Extract the (x, y) coordinate from the center of the cell holding the provided text.  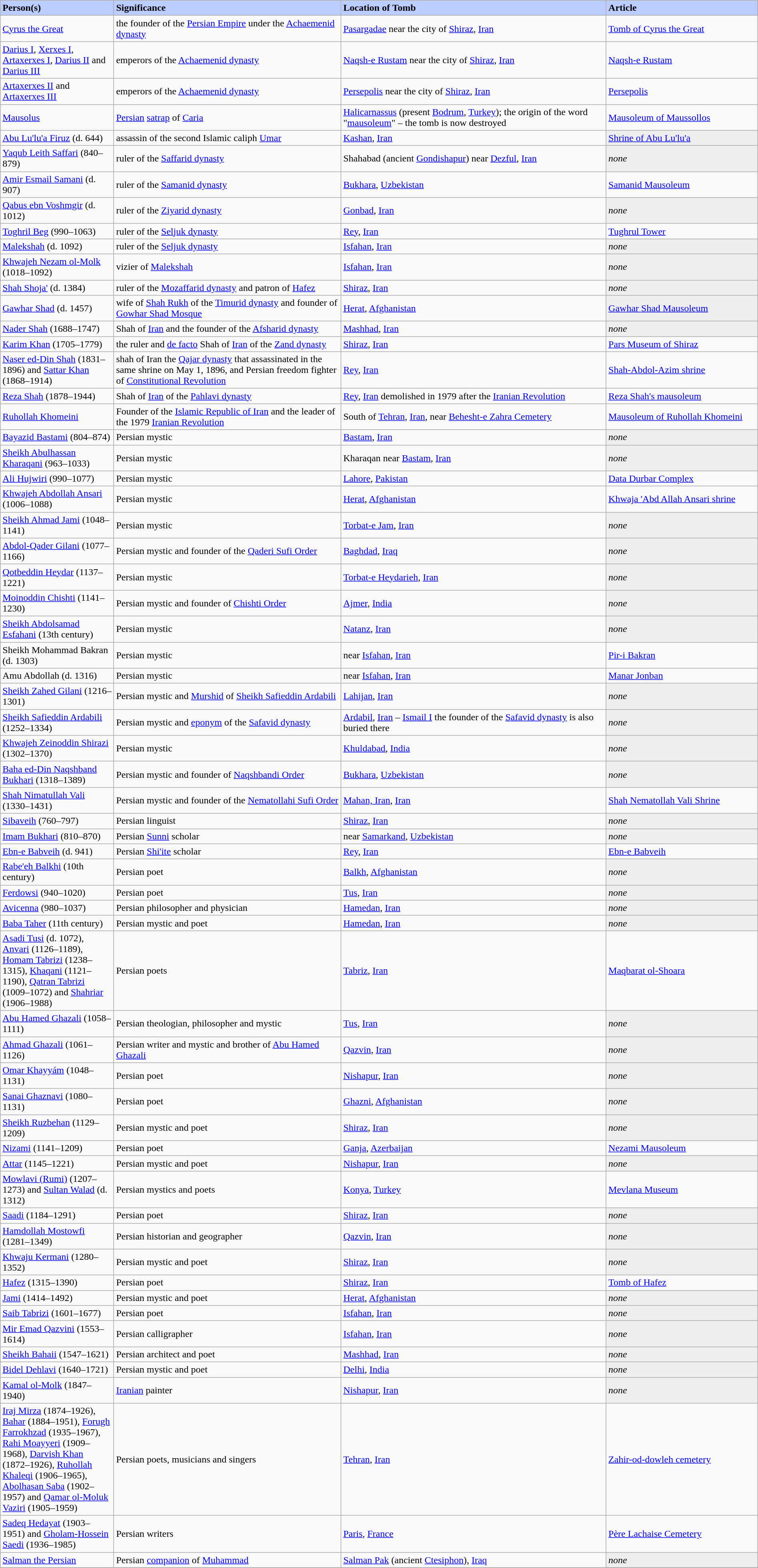
Shah Nimatullah Vali (1330–1431) (57, 800)
Halicarnassus (present Bodrum, Turkey); the origin of the word "mausoleum" – the tomb is now destroyed (473, 118)
Samanid Mausoleum (682, 185)
Lahijan, Iran (473, 696)
Kharaqan near Bastam, Iran (473, 458)
ruler of the Ziyarid dynasty (227, 210)
Persian mystic and founder of Naqshbandi Order (227, 775)
wife of Shah Rukh of the Timurid dynasty and founder of Gowhar Shad Mosque (227, 309)
Persian Shi'ite scholar (227, 851)
Sheikh Abdolsamad Esfahani (13th century) (57, 629)
Mausolus (57, 118)
Khuldabad, India (473, 748)
vizier of Malekshah (227, 267)
Salman Pak (ancient Ctesiphon), Iraq (473, 1560)
Sheikh Mohammad Bakran (d. 1303) (57, 655)
Bayazid Bastami (804–874) (57, 437)
Mevlana Museum (682, 1189)
Persian mystics and poets (227, 1189)
Hamdollah Mostowfi (1281–1349) (57, 1236)
Sheikh Safieddin Ardabili (1252–1334) (57, 723)
Sadeq Hedayat (1903–1951) and Gholam-Hossein Saedi (1936–1985) (57, 1534)
Ajmer, India (473, 603)
Hafez (1315–1390) (57, 1283)
Rabe'eh Balkhi (10th century) (57, 872)
Khwajeh Nezam ol-Molk (1018–1092) (57, 267)
Iranian painter (227, 1390)
Qabus ebn Voshmgir (d. 1012) (57, 210)
Khwajeh Zeinoddin Shirazi (1302–1370) (57, 748)
Persian poets, musicians and singers (227, 1460)
Manar Jonban (682, 676)
Nader Shah (1688–1747) (57, 329)
Mausoleum of Ruhollah Khomeini (682, 416)
Persian linguist (227, 821)
Location of Tomb (473, 8)
Toghril Beg (990–1063) (57, 231)
Tehran, Iran (473, 1460)
Asadi Tusi (d. 1072), Anvari (1126–1189), Homam Tabrizi (1238–1315), Khaqani (1121–1190), Qatran Tabrizi (1009–1072) and Shahriar (1906–1988) (57, 970)
Article (682, 8)
Reza Shah (1878–1944) (57, 396)
Abu Hamed Ghazali (1058–1111) (57, 1023)
Persian writer and mystic and brother of Abu Hamed Ghazali (227, 1050)
Persepolis near the city of Shiraz, Iran (473, 91)
Saadi (1184–1291) (57, 1215)
South of Tehran, Iran, near Behesht-e Zahra Cemetery (473, 416)
ruler of the Mozaffarid dynasty and patron of Hafez (227, 287)
Persian theologian, philosopher and mystic (227, 1023)
Ghazni, Afghanistan (473, 1102)
Gawhar Shad Mausoleum (682, 309)
Bastam, Iran (473, 437)
Persian calligrapher (227, 1333)
Persian mystic and founder of Chishti Order (227, 603)
Persian philosopher and physician (227, 908)
Persian mystic and founder of the Nematollahi Sufi Order (227, 800)
ruler of the Saffarid dynasty (227, 158)
Torbat-e Jam, Iran (473, 525)
Persian mystic and founder of the Qaderi Sufi Order (227, 551)
Persian Sunni scholar (227, 836)
Ebn-e Babveih (d. 941) (57, 851)
Mir Emad Qazvini (1553–1614) (57, 1333)
Persian architect and poet (227, 1354)
Qotbeddin Heydar (1137–1221) (57, 577)
shah of Iran the Qajar dynasty that assassinated in the same shrine on May 1, 1896, and Persian freedom fighter of Constitutional Revolution (227, 370)
Mahan, Iran, Iran (473, 800)
Ahmad Ghazali (1061–1126) (57, 1050)
Pasargadae near the city of Shiraz, Iran (473, 29)
Ruhollah Khomeini (57, 416)
Mowlavi (Rumi) (1207–1273) and Sultan Walad (d. 1312) (57, 1189)
Imam Bukhari (810–870) (57, 836)
Khwajeh Abdollah Ansari (1006–1088) (57, 499)
ruler of the Samanid dynasty (227, 185)
Persian mystic and eponym of the Safavid dynasty (227, 723)
Sanai Ghaznavi (1080–1131) (57, 1102)
Yaqub Leith Saffari (840–879) (57, 158)
Ganja, Azerbaijan (473, 1148)
Ebn-e Babveih (682, 851)
Omar Khayyám (1048–1131) (57, 1076)
Shah Nematollah Vali Shrine (682, 800)
Shah Shoja' (d. 1384) (57, 287)
Sheikh Bahaii (1547–1621) (57, 1354)
Abdol-Qader Gilani (1077–1166) (57, 551)
Artaxerxes II and Artaxerxes III (57, 91)
Avicenna (980–1037) (57, 908)
Natanz, Iran (473, 629)
Shahabad (ancient Gondishapur) near Dezful, Iran (473, 158)
Gawhar Shad (d. 1457) (57, 309)
Malekshah (d. 1092) (57, 246)
Tomb of Hafez (682, 1283)
Persian historian and geographer (227, 1236)
Salman the Persian (57, 1560)
Persian mystic and Murshid of Sheikh Safieddin Ardabili (227, 696)
Lahore, Pakistan (473, 478)
Saib Tabrizi (1601–1677) (57, 1313)
Konya, Turkey (473, 1189)
Darius I, Xerxes I, Artaxerxes I, Darius II and Darius III (57, 60)
Mausoleum of Maussollos (682, 118)
Sheikh Ahmad Jami (1048–1141) (57, 525)
Naser ed-Din Shah (1831–1896) and Sattar Khan (1868–1914) (57, 370)
Nezami Mausoleum (682, 1148)
Khwaja 'Abd Allah Ansari shrine (682, 499)
Tomb of Cyrus the Great (682, 29)
Père Lachaise Cemetery (682, 1534)
Shah of Iran of the Pahlavi dynasty (227, 396)
Naqsh-e Rustam (682, 60)
Delhi, India (473, 1369)
Tabriz, Iran (473, 970)
Baba Taher (11th century) (57, 923)
Torbat-e Heydarieh, Iran (473, 577)
Moinoddin Chishti (1141–1230) (57, 603)
Shah of Iran and the founder of the Afsharid dynasty (227, 329)
Pars Museum of Shiraz (682, 344)
Persepolis (682, 91)
Ali Hujwiri (990–1077) (57, 478)
Bidel Dehlavi (1640–1721) (57, 1369)
Maqbarat ol-Shoara (682, 970)
Sheikh Zahed Gilani (1216–1301) (57, 696)
Jami (1414–1492) (57, 1298)
Persian satrap of Caria (227, 118)
Naqsh-e Rustam near the city of Shiraz, Iran (473, 60)
Amir Esmail Samani (d. 907) (57, 185)
Paris, France (473, 1534)
Sheikh Ruzbehan (1129–1209) (57, 1128)
Amu Abdollah (d. 1316) (57, 676)
Persian writers (227, 1534)
Abu Lu'lu'a Firuz (d. 644) (57, 138)
Shah-Abdol-Azim shrine (682, 370)
Karim Khan (1705–1779) (57, 344)
the founder of the Persian Empire under the Achaemenid dynasty (227, 29)
Person(s) (57, 8)
Persian companion of Muhammad (227, 1560)
Cyrus the Great (57, 29)
Rey, Iran demolished in 1979 after the Iranian Revolution (473, 396)
Attar (1145–1221) (57, 1164)
Sibaveih (760–797) (57, 821)
Sheikh Abulhassan Kharaqani (963–1033) (57, 458)
Data Durbar Complex (682, 478)
Khwaju Kermani (1280–1352) (57, 1262)
Balkh, Afghanistan (473, 872)
Kashan, Iran (473, 138)
Nizami (1141–1209) (57, 1148)
Kamal ol-Molk (1847–1940) (57, 1390)
Baha ed-Din Naqshband Bukhari (1318–1389) (57, 775)
Baghdad, Iraq (473, 551)
Ardabil, Iran – Ismail I the founder of the Safavid dynasty is also buried there (473, 723)
Pir-i Bakran (682, 655)
Tughrul Tower (682, 231)
assassin of the second Islamic caliph Umar (227, 138)
Shrine of Abu Lu'lu'a (682, 138)
near Samarkand, Uzbekistan (473, 836)
Gonbad, Iran (473, 210)
Ferdowsi (940–1020) (57, 893)
Zahir-od-dowleh cemetery (682, 1460)
the ruler and de facto Shah of Iran of the Zand dynasty (227, 344)
Persian poets (227, 970)
Significance (227, 8)
Reza Shah's mausoleum (682, 396)
Founder of the Islamic Republic of Iran and the leader of the 1979 Iranian Revolution (227, 416)
